Find where the given text appears and provide that cell's center as (X, Y) coordinate. 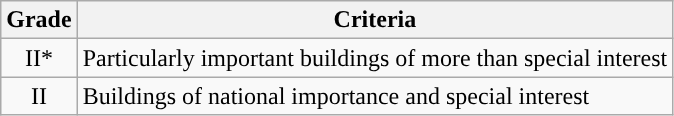
Criteria (375, 20)
II* (39, 58)
Grade (39, 20)
Particularly important buildings of more than special interest (375, 58)
II (39, 96)
Buildings of national importance and special interest (375, 96)
